Detect which cell encompasses the target text, then output its [X, Y] center coordinate. 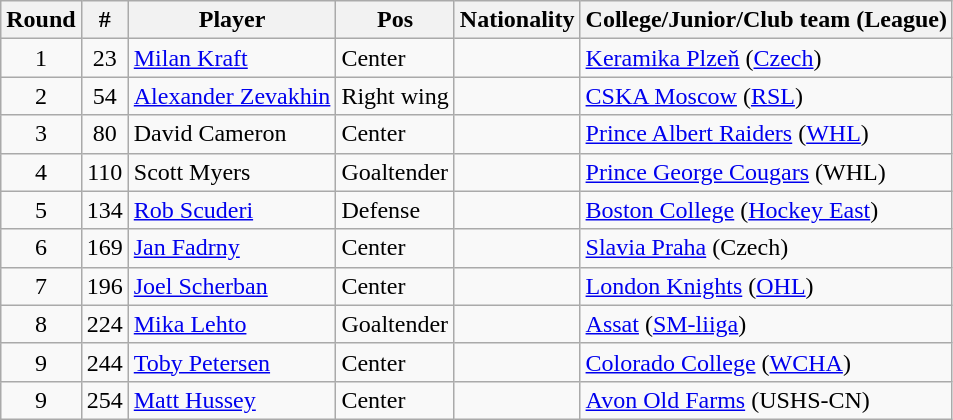
Keramika Plzeň (Czech) [766, 58]
Milan Kraft [232, 58]
Colorado College (WCHA) [766, 362]
6 [41, 248]
College/Junior/Club team (League) [766, 20]
224 [104, 324]
3 [41, 134]
Round [41, 20]
Player [232, 20]
110 [104, 172]
2 [41, 96]
Defense [395, 210]
David Cameron [232, 134]
244 [104, 362]
169 [104, 248]
Slavia Praha (Czech) [766, 248]
Alexander Zevakhin [232, 96]
Nationality [517, 20]
Assat (SM-liiga) [766, 324]
Pos [395, 20]
Mika Lehto [232, 324]
134 [104, 210]
Toby Petersen [232, 362]
Prince Albert Raiders (WHL) [766, 134]
London Knights (OHL) [766, 286]
Scott Myers [232, 172]
Right wing [395, 96]
Jan Fadrny [232, 248]
# [104, 20]
80 [104, 134]
4 [41, 172]
Matt Hussey [232, 400]
1 [41, 58]
Joel Scherban [232, 286]
54 [104, 96]
23 [104, 58]
Avon Old Farms (USHS-CN) [766, 400]
8 [41, 324]
7 [41, 286]
196 [104, 286]
CSKA Moscow (RSL) [766, 96]
Boston College (Hockey East) [766, 210]
254 [104, 400]
Rob Scuderi [232, 210]
Prince George Cougars (WHL) [766, 172]
5 [41, 210]
